For the text-containing cell, return its midpoint in [x, y] coordinate format. 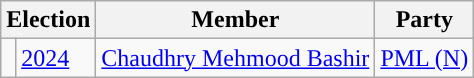
Party [424, 20]
PML (N) [424, 58]
Election [48, 20]
2024 [56, 58]
Chaudhry Mehmood Bashir [236, 58]
Member [236, 20]
